Detect which cell encompasses the target text, then output its (x, y) center coordinate. 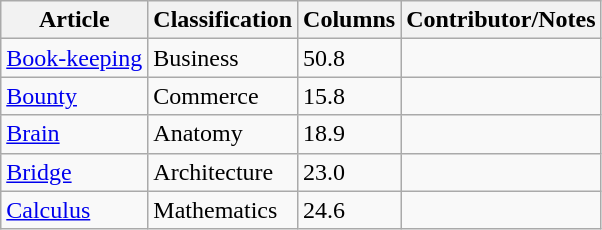
18.9 (350, 134)
Bridge (74, 172)
15.8 (350, 96)
23.0 (350, 172)
Commerce (223, 96)
Mathematics (223, 210)
50.8 (350, 58)
Calculus (74, 210)
Article (74, 20)
Bounty (74, 96)
Columns (350, 20)
Anatomy (223, 134)
24.6 (350, 210)
Brain (74, 134)
Contributor/Notes (501, 20)
Architecture (223, 172)
Classification (223, 20)
Business (223, 58)
Book-keeping (74, 58)
